Detect which cell encompasses the target text, then output its [X, Y] center coordinate. 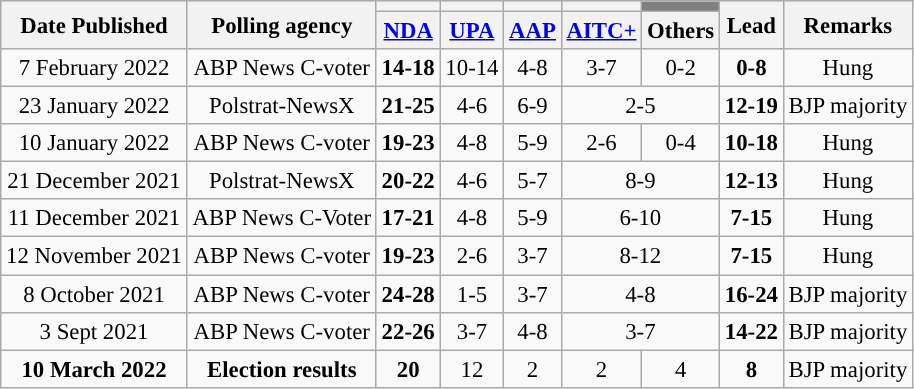
2-5 [640, 106]
10-14 [472, 68]
8-12 [640, 256]
10 January 2022 [94, 143]
6-10 [640, 219]
6-9 [532, 106]
12-13 [751, 181]
NDA [408, 31]
20 [408, 369]
14-18 [408, 68]
Election results [282, 369]
22-26 [408, 331]
5-7 [532, 181]
10-18 [751, 143]
12 November 2021 [94, 256]
23 January 2022 [94, 106]
14-22 [751, 331]
Lead [751, 25]
Polling agency [282, 25]
17-21 [408, 219]
8 [751, 369]
8 October 2021 [94, 294]
7 February 2022 [94, 68]
AAP [532, 31]
0-2 [681, 68]
3 Sept 2021 [94, 331]
4 [681, 369]
Date Published [94, 25]
12 [472, 369]
0-8 [751, 68]
UPA [472, 31]
12-19 [751, 106]
8-9 [640, 181]
Remarks [848, 25]
21-25 [408, 106]
ABP News C-Voter [282, 219]
21 December 2021 [94, 181]
24-28 [408, 294]
Others [681, 31]
11 December 2021 [94, 219]
1-5 [472, 294]
10 March 2022 [94, 369]
16-24 [751, 294]
20-22 [408, 181]
AITC+ [602, 31]
0-4 [681, 143]
